Pinpoint the cell where the given text exists, returning its (X, Y) midpoint coordinate. 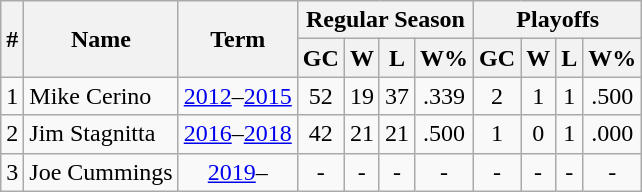
Playoffs (558, 20)
2012–2015 (238, 96)
Regular Season (385, 20)
Jim Stagnitta (101, 134)
Term (238, 39)
# (12, 39)
19 (362, 96)
.339 (444, 96)
37 (396, 96)
2019– (238, 172)
Mike Cerino (101, 96)
.000 (612, 134)
2016–2018 (238, 134)
3 (12, 172)
0 (538, 134)
52 (320, 96)
Name (101, 39)
Joe Cummings (101, 172)
42 (320, 134)
